Locate the cell with the specified text and output its [x, y] center coordinate. 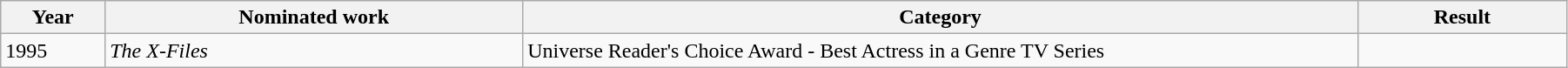
Universe Reader's Choice Award - Best Actress in a Genre TV Series [941, 51]
1995 [53, 51]
Nominated work [314, 17]
Result [1462, 17]
Category [941, 17]
Year [53, 17]
The X-Files [314, 51]
